Identify which cell holds the provided text, then report its (X, Y) central coordinate. 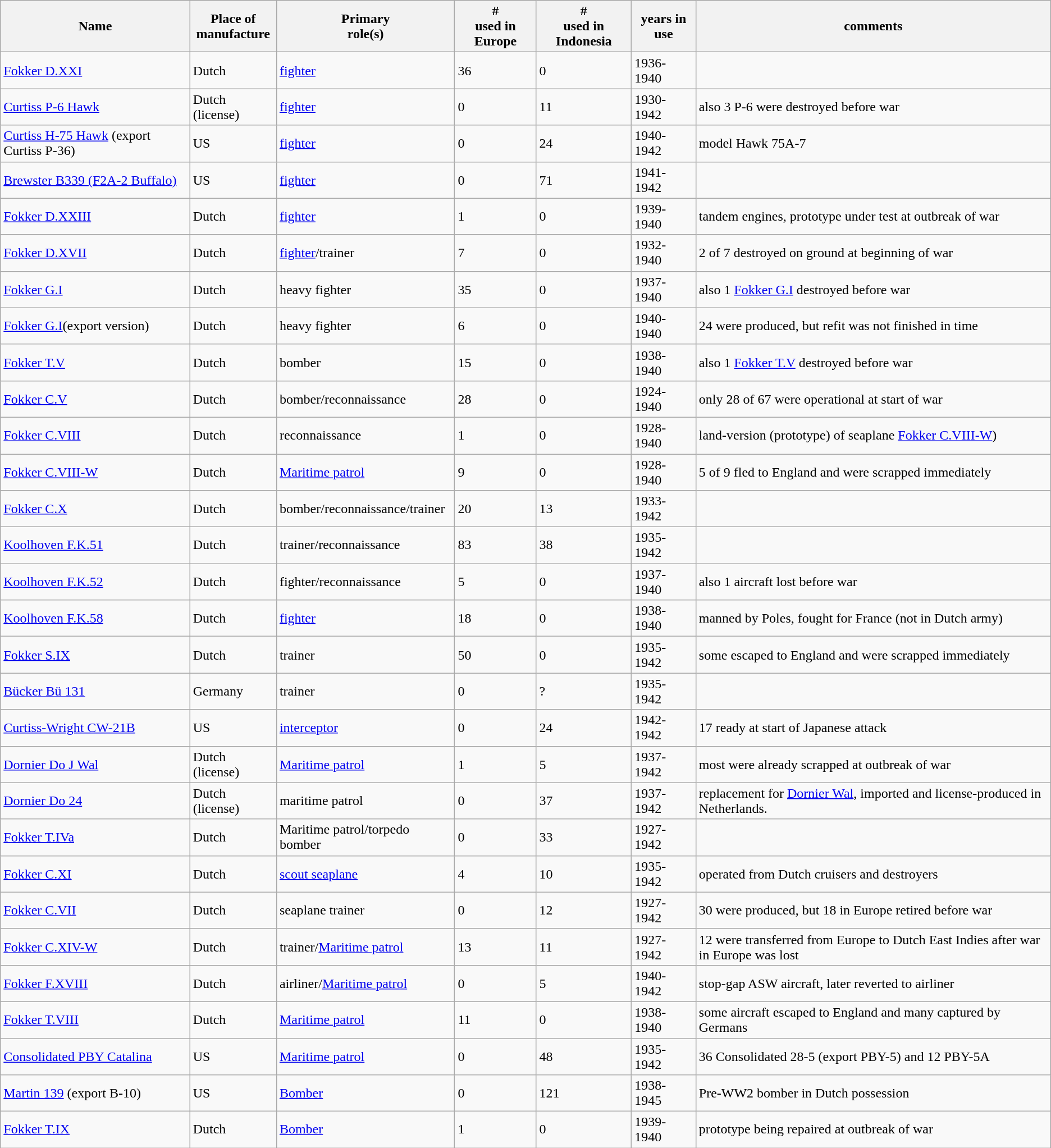
Fokker C.V (95, 399)
interceptor (365, 728)
5 of 9 fled to England and were scrapped immediately (873, 472)
Fokker D.XXI (95, 71)
reconnaissance (365, 436)
121 (584, 1094)
Koolhoven F.K.51 (95, 546)
Dornier Do J Wal (95, 765)
Maritime patrol/torpedo bomber (365, 838)
land-version (prototype) of seaplane Fokker C.VIII-W) (873, 436)
1938-1945 (664, 1094)
33 (584, 838)
#used in Indonesia (584, 26)
also 3 P-6 were destroyed before war (873, 107)
Curtiss P-6 Hawk (95, 107)
Fokker T.V (95, 363)
bomber/reconnaissance/trainer (365, 509)
trainer/Maritime patrol (365, 946)
Koolhoven F.K.58 (95, 619)
years in use (664, 26)
only 28 of 67 were operational at start of war (873, 399)
Fokker C.VIII-W (95, 472)
Name (95, 26)
12 were transferred from Europe to Dutch East Indies after war in Europe was lost (873, 946)
1932-1940 (664, 253)
Germany (233, 692)
operated from Dutch cruisers and destroyers (873, 873)
Brewster B339 (F2A-2 Buffalo) (95, 180)
comments (873, 26)
Fokker C.VIII (95, 436)
Consolidated PBY Catalina (95, 1056)
most were already scrapped at outbreak of war (873, 765)
some aircraft escaped to England and many captured by Germans (873, 1019)
Fokker C.XIV-W (95, 946)
1924-1940 (664, 399)
35 (495, 290)
tandem engines, prototype under test at outbreak of war (873, 217)
also 1 aircraft lost before war (873, 582)
also 1 Fokker G.I destroyed before war (873, 290)
Fokker C.XI (95, 873)
9 (495, 472)
Place ofmanufacture (233, 26)
20 (495, 509)
fighter/trainer (365, 253)
#used in Europe (495, 26)
1940-1940 (664, 326)
Koolhoven F.K.52 (95, 582)
50 (495, 655)
36 (495, 71)
2 of 7 destroyed on ground at beginning of war (873, 253)
Fokker D.XVII (95, 253)
Fokker C.X (95, 509)
Fokker T.IVa (95, 838)
maritime patrol (365, 801)
1941-1942 (664, 180)
38 (584, 546)
scout seaplane (365, 873)
Pre-WW2 bomber in Dutch possession (873, 1094)
Dornier Do 24 (95, 801)
24 were produced, but refit was not finished in time (873, 326)
Fokker G.I(export version) (95, 326)
Martin 139 (export B-10) (95, 1094)
1933-1942 (664, 509)
30 were produced, but 18 in Europe retired before war (873, 911)
fighter/reconnaissance (365, 582)
Fokker F.XVIII (95, 984)
Fokker C.VII (95, 911)
12 (584, 911)
7 (495, 253)
1942-1942 (664, 728)
Fokker D.XXIII (95, 217)
replacement for Dornier Wal, imported and license-produced in Netherlands. (873, 801)
Curtiss-Wright CW-21B (95, 728)
4 (495, 873)
stop-gap ASW aircraft, later reverted to airliner (873, 984)
17 ready at start of Japanese attack (873, 728)
15 (495, 363)
28 (495, 399)
6 (495, 326)
seaplane trainer (365, 911)
37 (584, 801)
? (584, 692)
trainer/reconnaissance (365, 546)
also 1 Fokker T.V destroyed before war (873, 363)
Fokker S.IX (95, 655)
bomber (365, 363)
Fokker T.VIII (95, 1019)
Curtiss H-75 Hawk (export Curtiss P-36) (95, 144)
some escaped to England and were scrapped immediately (873, 655)
48 (584, 1056)
manned by Poles, fought for France (not in Dutch army) (873, 619)
10 (584, 873)
Fokker G.I (95, 290)
airliner/Maritime patrol (365, 984)
Bücker Bü 131 (95, 692)
prototype being repaired at outbreak of war (873, 1129)
71 (584, 180)
Fokker T.IX (95, 1129)
83 (495, 546)
18 (495, 619)
1930-1942 (664, 107)
36 Consolidated 28-5 (export PBY-5) and 12 PBY-5A (873, 1056)
Primaryrole(s) (365, 26)
bomber/reconnaissance (365, 399)
model Hawk 75A-7 (873, 144)
1936-1940 (664, 71)
